Capture the cell that displays the provided text and extract its (X, Y) central coordinate. 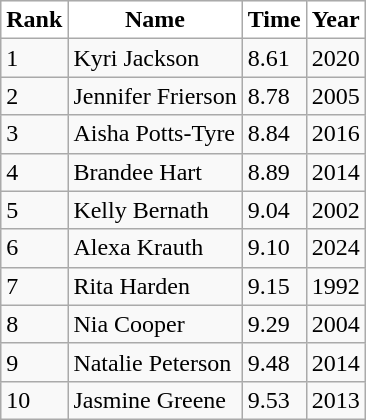
Year (336, 20)
1992 (336, 286)
9.53 (274, 400)
9.10 (274, 248)
Rank (34, 20)
Aisha Potts-Tyre (155, 134)
8.89 (274, 172)
10 (34, 400)
6 (34, 248)
5 (34, 210)
2005 (336, 96)
3 (34, 134)
Rita Harden (155, 286)
1 (34, 58)
2024 (336, 248)
Nia Cooper (155, 324)
Name (155, 20)
2 (34, 96)
Natalie Peterson (155, 362)
9.48 (274, 362)
4 (34, 172)
2020 (336, 58)
2002 (336, 210)
Time (274, 20)
7 (34, 286)
9.29 (274, 324)
8.84 (274, 134)
8 (34, 324)
2016 (336, 134)
9.04 (274, 210)
Jasmine Greene (155, 400)
8.61 (274, 58)
Alexa Krauth (155, 248)
9 (34, 362)
Brandee Hart (155, 172)
2013 (336, 400)
2004 (336, 324)
Kelly Bernath (155, 210)
Jennifer Frierson (155, 96)
9.15 (274, 286)
8.78 (274, 96)
Kyri Jackson (155, 58)
